Provide the (x, y) coordinate of the cell's center where the given text is located.  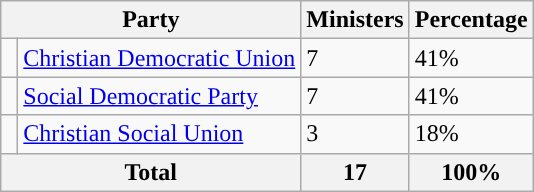
Christian Social Union (160, 134)
Christian Democratic Union (160, 58)
18% (471, 134)
Total (151, 172)
Social Democratic Party (160, 96)
Percentage (471, 20)
Ministers (355, 20)
3 (355, 134)
17 (355, 172)
100% (471, 172)
Party (151, 20)
